Pinpoint the cell where the given text exists, returning its (X, Y) midpoint coordinate. 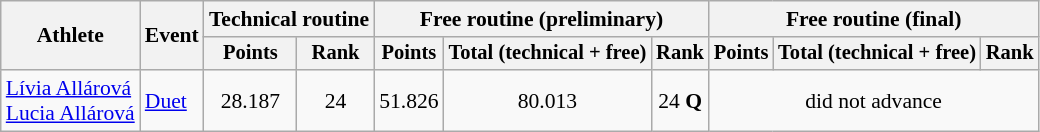
80.013 (548, 100)
Lívia AllárováLucia Allárová (70, 100)
28.187 (250, 100)
did not advance (874, 100)
Athlete (70, 36)
Event (172, 36)
24 (336, 100)
Duet (172, 100)
24 Q (680, 100)
Free routine (preliminary) (542, 19)
51.826 (408, 100)
Free routine (final) (874, 19)
Technical routine (289, 19)
